Find where the given text appears and provide that cell's center as (x, y) coordinate. 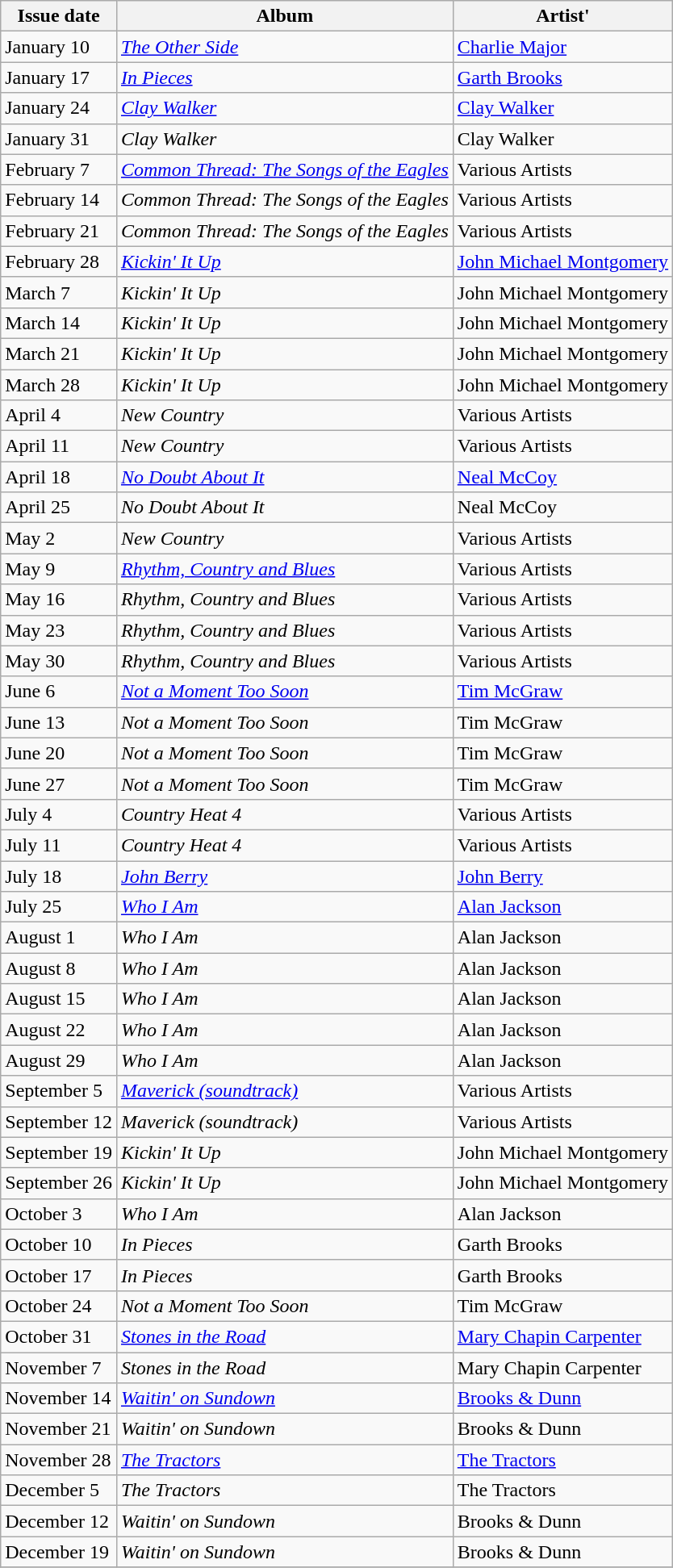
November 28 (59, 1460)
March 7 (59, 292)
October 3 (59, 1214)
May 16 (59, 600)
September 12 (59, 1122)
November 21 (59, 1429)
May 30 (59, 661)
June 13 (59, 722)
October 10 (59, 1244)
August 29 (59, 1060)
Charlie Major (562, 47)
February 14 (59, 200)
February 28 (59, 261)
The Other Side (284, 47)
January 31 (59, 139)
April 25 (59, 508)
August 15 (59, 999)
February 7 (59, 169)
July 18 (59, 876)
October 17 (59, 1275)
May 23 (59, 630)
February 21 (59, 231)
April 4 (59, 416)
August 1 (59, 938)
June 6 (59, 692)
January 10 (59, 47)
May 2 (59, 538)
July 4 (59, 814)
November 14 (59, 1399)
April 11 (59, 446)
October 24 (59, 1306)
May 9 (59, 569)
December 19 (59, 1552)
July 11 (59, 845)
September 5 (59, 1091)
Album (284, 16)
January 17 (59, 77)
Issue date (59, 16)
August 8 (59, 968)
June 27 (59, 784)
September 19 (59, 1152)
April 18 (59, 477)
Artist' (562, 16)
January 24 (59, 108)
March 28 (59, 385)
March 21 (59, 353)
August 22 (59, 1030)
July 25 (59, 907)
March 14 (59, 323)
September 26 (59, 1183)
June 20 (59, 753)
December 5 (59, 1491)
October 31 (59, 1336)
December 12 (59, 1521)
November 7 (59, 1368)
